Identify which cell holds the provided text, then report its [X, Y] central coordinate. 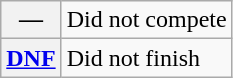
DNF [31, 58]
Did not compete [146, 20]
— [31, 20]
Did not finish [146, 58]
